Scan for the cell matching the given text and deliver its [X, Y] coordinate at center. 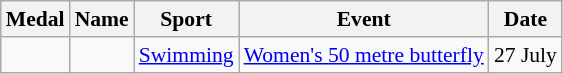
Sport [186, 19]
27 July [526, 55]
Medal [36, 19]
Name [102, 19]
Women's 50 metre butterfly [364, 55]
Swimming [186, 55]
Date [526, 19]
Event [364, 19]
